From the cell containing the given text, extract its center point as [x, y] coordinate. 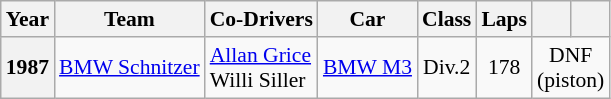
Year [28, 19]
Co-Drivers [262, 19]
BMW Schnitzer [130, 68]
BMW M3 [368, 68]
Team [130, 19]
Class [446, 19]
Allan Grice Willi Siller [262, 68]
Car [368, 19]
Laps [504, 19]
1987 [28, 68]
DNF(piston) [570, 68]
178 [504, 68]
Div.2 [446, 68]
